Capture the cell that displays the provided text and extract its [X, Y] central coordinate. 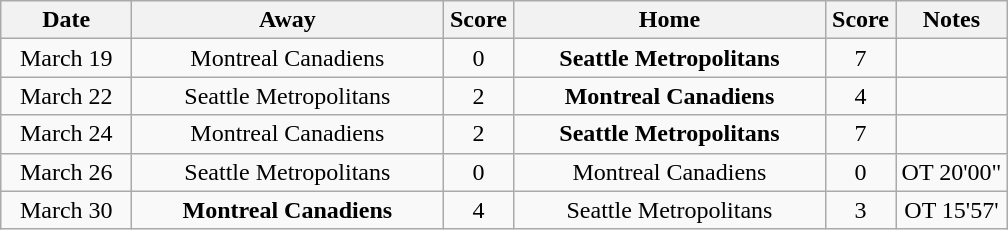
March 19 [66, 58]
Notes [952, 20]
March 22 [66, 96]
3 [860, 210]
March 24 [66, 134]
Home [670, 20]
OT 20'00" [952, 172]
March 30 [66, 210]
OT 15'57' [952, 210]
March 26 [66, 172]
Date [66, 20]
Away [288, 20]
